Capture the cell that displays the provided text and extract its [X, Y] central coordinate. 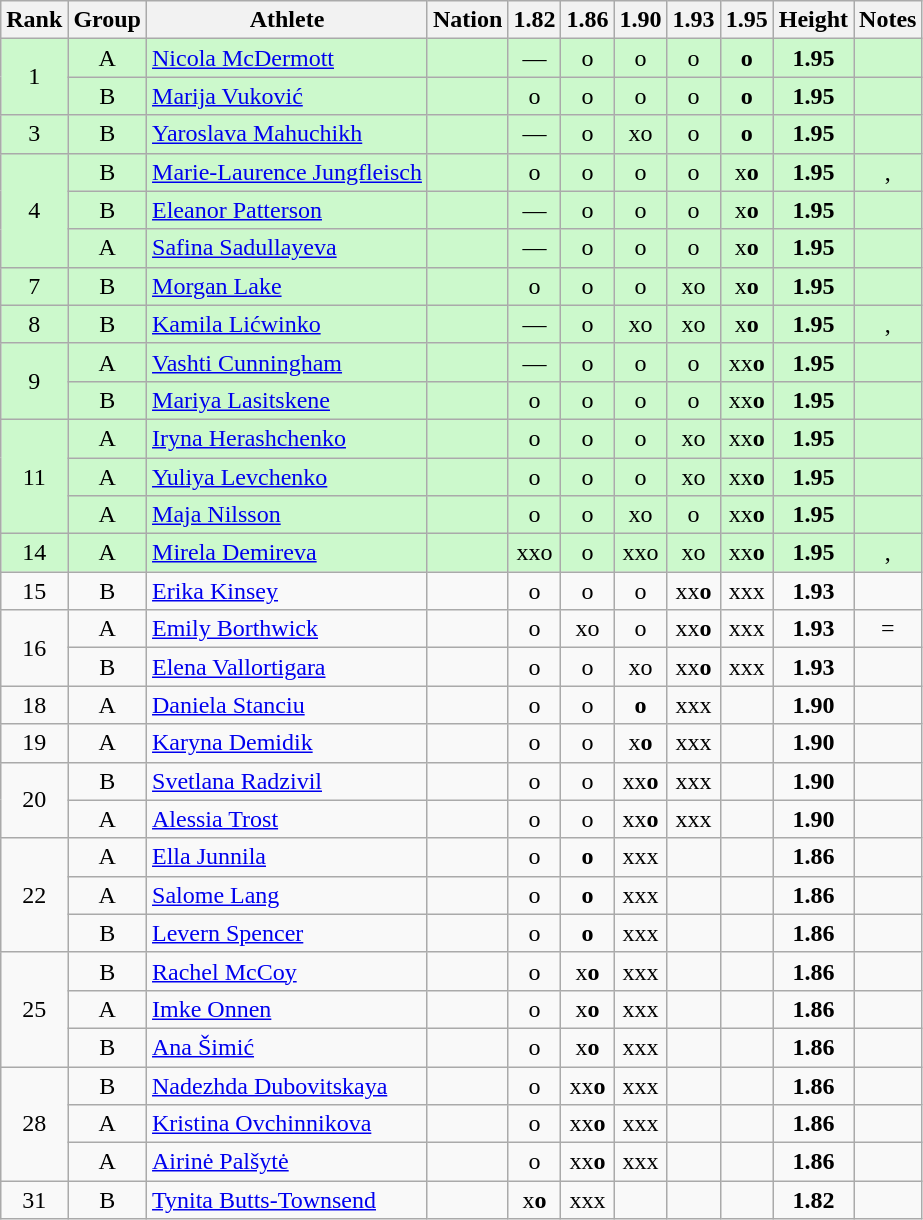
Yuliya Levchenko [288, 477]
Airinė Palšytė [288, 1162]
Rank [34, 20]
Ana Šimić [288, 1047]
25 [34, 1009]
Notes [888, 20]
Mariya Lasitskene [288, 400]
Kristina Ovchinnikova [288, 1124]
3 [34, 134]
Ella Junnila [288, 857]
19 [34, 743]
7 [34, 286]
28 [34, 1123]
9 [34, 381]
Kamila Lićwinko [288, 324]
Daniela Stanciu [288, 705]
Tynita Butts-Townsend [288, 1200]
Karyna Demidik [288, 743]
1 [34, 77]
Erika Kinsey [288, 591]
Marie-Laurence Jungfleisch [288, 172]
Nadezhda Dubovitskaya [288, 1085]
Group [108, 20]
Elena Vallortigara [288, 667]
Safina Sadullayeva [288, 248]
Nicola McDermott [288, 58]
Eleanor Patterson [288, 210]
Height [813, 20]
Emily Borthwick [288, 629]
Marija Vuković [288, 96]
Morgan Lake [288, 286]
Maja Nilsson [288, 515]
Alessia Trost [288, 819]
Rachel McCoy [288, 971]
31 [34, 1200]
Levern Spencer [288, 933]
20 [34, 800]
16 [34, 648]
Vashti Cunningham [288, 362]
11 [34, 476]
Yaroslava Mahuchikh [288, 134]
14 [34, 553]
Iryna Herashchenko [288, 438]
Mirela Demireva [288, 553]
Salome Lang [288, 895]
15 [34, 591]
4 [34, 210]
= [888, 629]
Svetlana Radzivil [288, 781]
Nation [467, 20]
Athlete [288, 20]
18 [34, 705]
Imke Onnen [288, 1009]
22 [34, 895]
8 [34, 324]
